Scan for the cell matching the given text and deliver its [x, y] coordinate at center. 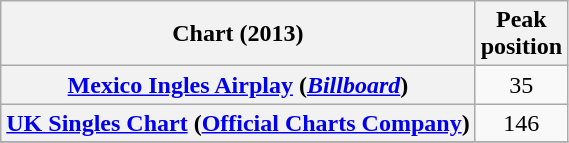
Mexico Ingles Airplay (Billboard) [238, 85]
146 [521, 123]
Peakposition [521, 34]
Chart (2013) [238, 34]
UK Singles Chart (Official Charts Company) [238, 123]
35 [521, 85]
